From the cell containing the given text, extract its center point as (x, y) coordinate. 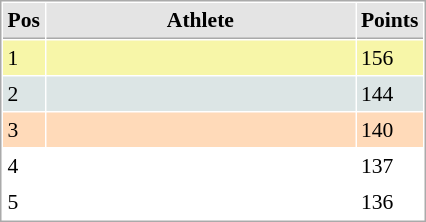
3 (24, 129)
137 (390, 165)
5 (24, 201)
Athlete (200, 21)
1 (24, 57)
136 (390, 201)
4 (24, 165)
Pos (24, 21)
Points (390, 21)
156 (390, 57)
144 (390, 93)
2 (24, 93)
140 (390, 129)
